Search for the cell housing the specified text and yield its [X, Y] center coordinate. 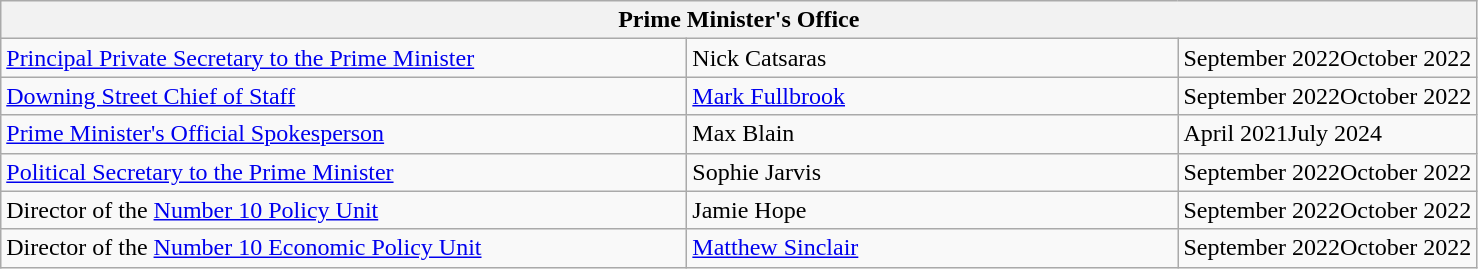
Nick Catsaras [932, 58]
April 2021July 2024 [1328, 134]
Sophie Jarvis [932, 172]
Director of the Number 10 Economic Policy Unit [344, 248]
Prime Minister's Official Spokesperson [344, 134]
Max Blain [932, 134]
Jamie Hope [932, 210]
Political Secretary to the Prime Minister [344, 172]
Principal Private Secretary to the Prime Minister [344, 58]
Mark Fullbrook [932, 96]
Matthew Sinclair [932, 248]
Downing Street Chief of Staff [344, 96]
Director of the Number 10 Policy Unit [344, 210]
Prime Minister's Office [739, 20]
